Identify which cell holds the provided text, then report its (X, Y) central coordinate. 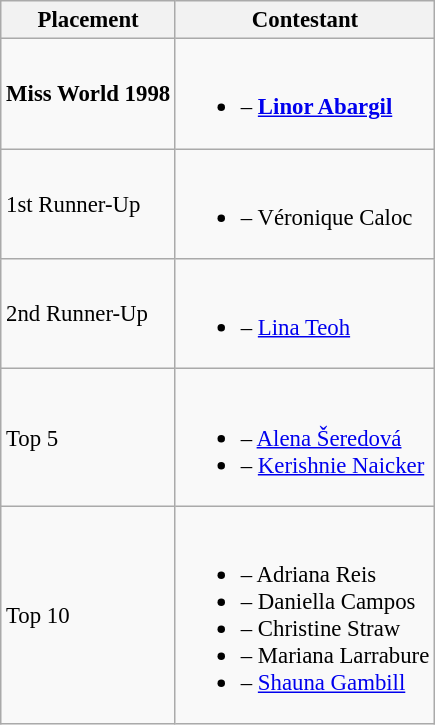
– Linor Abargil (304, 94)
Top 5 (88, 438)
Top 10 (88, 615)
Placement (88, 20)
– Alena Šeredová – Kerishnie Naicker (304, 438)
1st Runner-Up (88, 204)
– Lina Teoh (304, 314)
Contestant (304, 20)
– Adriana Reis – Daniella Campos – Christine Straw – Mariana Larrabure – Shauna Gambill (304, 615)
2nd Runner-Up (88, 314)
Miss World 1998 (88, 94)
– Véronique Caloc (304, 204)
